From the cell containing the given text, extract its center point as (x, y) coordinate. 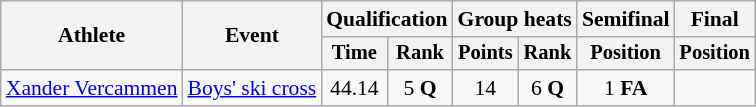
5 Q (420, 88)
Athlete (92, 36)
Group heats (515, 19)
44.14 (354, 88)
Event (252, 36)
Final (715, 19)
14 (486, 88)
Points (486, 54)
Xander Vercammen (92, 88)
Time (354, 54)
Qualification (386, 19)
6 Q (548, 88)
Semifinal (626, 19)
1 FA (626, 88)
Boys' ski cross (252, 88)
